Return the [x, y] coordinate for the center point of the cell that contains the specified text.  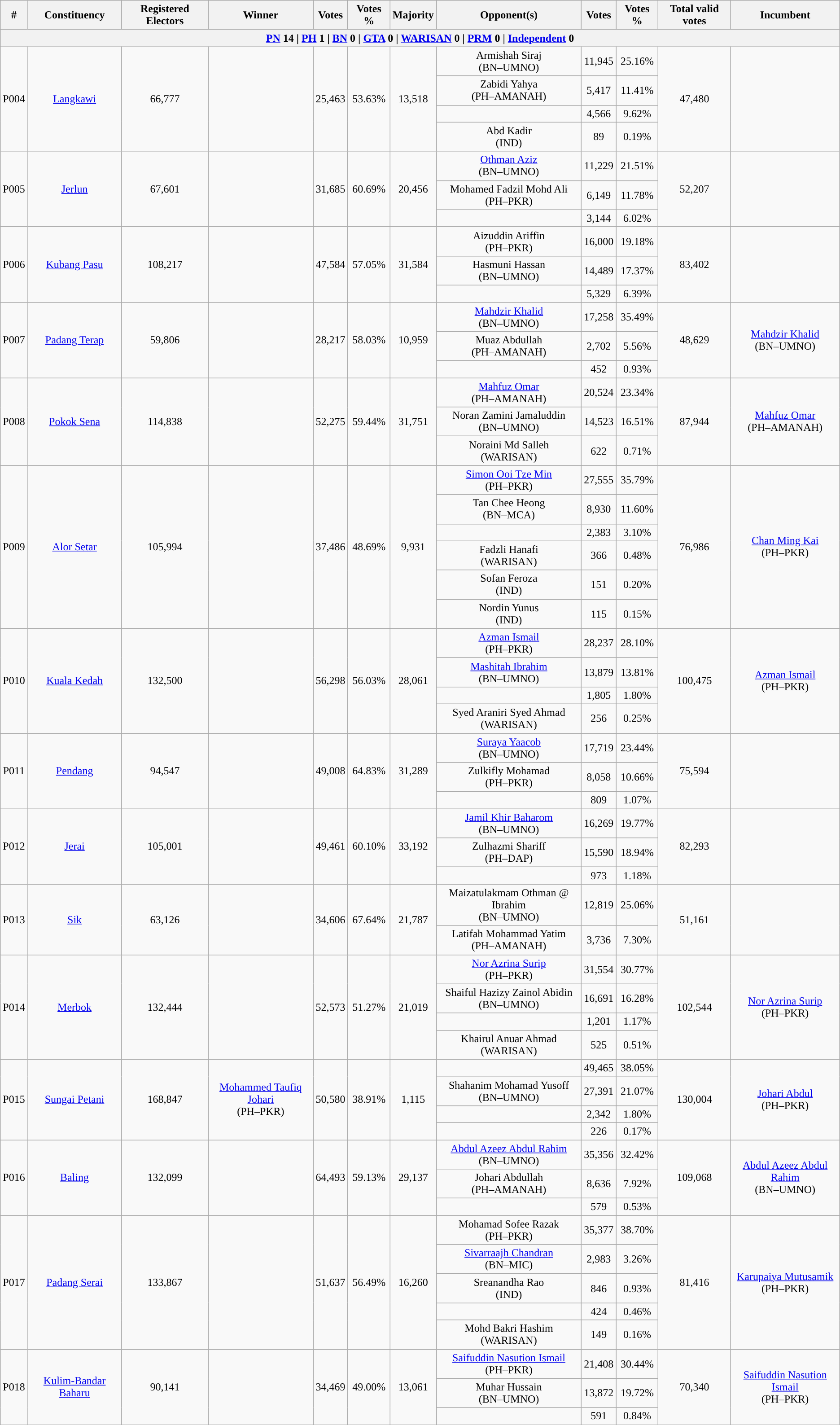
Mohammed Taufiq Johari(PH–PKR) [261, 1100]
50,580 [330, 1100]
47,584 [330, 264]
11,229 [599, 166]
63,126 [165, 919]
10.66% [637, 777]
226 [599, 1131]
P004 [14, 99]
Suraya Yaacob(BN–UMNO) [509, 748]
1,115 [413, 1100]
18.94% [637, 853]
52,275 [330, 422]
Sik [74, 919]
13,518 [413, 99]
56.03% [369, 680]
108,217 [165, 264]
P015 [14, 1100]
31,751 [413, 422]
7.92% [637, 1184]
132,500 [165, 680]
51.27% [369, 1007]
P016 [14, 1178]
591 [599, 1416]
Noraini Md Salleh(WARISAN) [509, 451]
52,573 [330, 1007]
29,137 [413, 1178]
56.49% [369, 1282]
P018 [14, 1387]
5,417 [599, 91]
25,463 [330, 99]
19.18% [637, 241]
Sreanandha Rao(IND) [509, 1288]
Pendang [74, 771]
Tan Chee Heong(BN–MCA) [509, 509]
Noran Zamini Jamaluddin(BN–UMNO) [509, 422]
34,469 [330, 1387]
Syed Araniri Syed Ahmad(WARISAN) [509, 718]
21.07% [637, 1091]
Chan Ming Kai(PH–PKR) [785, 547]
16,000 [599, 241]
P010 [14, 680]
38.70% [637, 1230]
19.72% [637, 1393]
17,719 [599, 748]
28.10% [637, 643]
8,636 [599, 1184]
973 [599, 876]
0.17% [637, 1131]
P008 [14, 422]
Khairul Anuar Ahmad(WARISAN) [509, 1045]
# [14, 15]
Total valid votes [695, 15]
12,819 [599, 905]
31,554 [599, 969]
168,847 [165, 1100]
53.63% [369, 99]
Shaiful Hazizy Zainol Abidin(BN–UMNO) [509, 998]
30.77% [637, 969]
P007 [14, 340]
17.37% [637, 270]
Incumbent [785, 15]
47,480 [695, 99]
5,329 [599, 294]
Majority [413, 15]
31,584 [413, 264]
132,099 [165, 1178]
846 [599, 1288]
Sofan Feroza(IND) [509, 584]
149 [599, 1335]
8,930 [599, 509]
Sivarraajh Chandran(BN–MIC) [509, 1259]
30.44% [637, 1364]
11.41% [637, 91]
48.69% [369, 547]
809 [599, 800]
452 [599, 369]
7.30% [637, 940]
19.77% [637, 823]
Kubang Pasu [74, 264]
51,161 [695, 919]
16,260 [413, 1282]
0.19% [637, 136]
31,685 [330, 189]
PN 14 | PH 1 | BN 0 | GTA 0 | WARISAN 0 | PRM 0 | Independent 0 [420, 38]
579 [599, 1207]
Zulhazmi Shariff(PH–DAP) [509, 853]
130,004 [695, 1100]
Padang Serai [74, 1282]
Mohd Bakri Hashim(WARISAN) [509, 1335]
10,959 [413, 340]
6.02% [637, 218]
81,416 [695, 1282]
Karupaiya Mutusamik(PH–PKR) [785, 1282]
32.42% [637, 1154]
Fadzli Hanafi(WARISAN) [509, 556]
132,444 [165, 1007]
67.64% [369, 919]
25.06% [637, 905]
51,637 [330, 1282]
2,702 [599, 346]
0.53% [637, 1207]
35,356 [599, 1154]
13,061 [413, 1387]
16,691 [599, 998]
38.91% [369, 1100]
1.18% [637, 876]
6.39% [637, 294]
Muaz Abdullah(PH–AMANAH) [509, 346]
Winner [261, 15]
151 [599, 584]
424 [599, 1311]
525 [599, 1045]
60.69% [369, 189]
13,879 [599, 672]
60.10% [369, 846]
115 [599, 614]
31,289 [413, 771]
9,931 [413, 547]
P006 [14, 264]
109,068 [695, 1178]
8,058 [599, 777]
21.51% [637, 166]
0.16% [637, 1335]
Abd Kadir(IND) [509, 136]
Latifah Mohammad Yatim(PH–AMANAH) [509, 940]
21,408 [599, 1364]
16.51% [637, 422]
11.78% [637, 195]
5.56% [637, 346]
2,383 [599, 532]
0.51% [637, 1045]
Johari Abdullah(PH–AMANAH) [509, 1184]
35.49% [637, 317]
2,983 [599, 1259]
0.25% [637, 718]
Mohamad Sofee Razak(PH–PKR) [509, 1230]
3.26% [637, 1259]
13.81% [637, 672]
25.16% [637, 61]
Constituency [74, 15]
66,777 [165, 99]
28,237 [599, 643]
21,019 [413, 1007]
Hasmuni Hassan(BN–UMNO) [509, 270]
Simon Ooi Tze Min(PH–PKR) [509, 480]
Nordin Yunus(IND) [509, 614]
1,201 [599, 1022]
52,207 [695, 189]
0.20% [637, 584]
64,493 [330, 1178]
Langkawi [74, 99]
70,340 [695, 1387]
20,456 [413, 189]
Aizuddin Ariffin(PH–PKR) [509, 241]
0.48% [637, 556]
Padang Terap [74, 340]
23.34% [637, 392]
Zulkifly Mohamad(PH–PKR) [509, 777]
83,402 [695, 264]
20,524 [599, 392]
3.10% [637, 532]
11,945 [599, 61]
38.05% [637, 1068]
105,001 [165, 846]
114,838 [165, 422]
67,601 [165, 189]
Kulim-Bandar Baharu [74, 1387]
4,566 [599, 114]
89 [599, 136]
57.05% [369, 264]
100,475 [695, 680]
90,141 [165, 1387]
105,994 [165, 547]
Shahanim Mohamad Yusoff(BN–UMNO) [509, 1091]
256 [599, 718]
622 [599, 451]
P017 [14, 1282]
48,629 [695, 340]
59.44% [369, 422]
Jerlun [74, 189]
Armishah Siraj(BN–UMNO) [509, 61]
Pokok Sena [74, 422]
Muhar Hussain(BN–UMNO) [509, 1393]
56,298 [330, 680]
Sungai Petani [74, 1100]
27,391 [599, 1091]
21,787 [413, 919]
13,872 [599, 1393]
9.62% [637, 114]
17,258 [599, 317]
Zabidi Yahya(PH–AMANAH) [509, 91]
49,465 [599, 1068]
P014 [14, 1007]
2,342 [599, 1114]
49,461 [330, 846]
3,736 [599, 940]
P012 [14, 846]
33,192 [413, 846]
Mohamed Fadzil Mohd Ali(PH–PKR) [509, 195]
59.13% [369, 1178]
P005 [14, 189]
0.84% [637, 1416]
102,544 [695, 1007]
94,547 [165, 771]
3,144 [599, 218]
75,594 [695, 771]
Johari Abdul(PH–PKR) [785, 1100]
34,606 [330, 919]
0.71% [637, 451]
15,590 [599, 853]
35,377 [599, 1230]
16,269 [599, 823]
1.07% [637, 800]
64.83% [369, 771]
14,523 [599, 422]
6,149 [599, 195]
35.79% [637, 480]
0.15% [637, 614]
11.60% [637, 509]
Jamil Khir Baharom(BN–UMNO) [509, 823]
16.28% [637, 998]
27,555 [599, 480]
49,008 [330, 771]
Othman Aziz(BN–UMNO) [509, 166]
Jerai [74, 846]
28,061 [413, 680]
366 [599, 556]
82,293 [695, 846]
59,806 [165, 340]
Opponent(s) [509, 15]
14,489 [599, 270]
Registered Electors [165, 15]
Kuala Kedah [74, 680]
1,805 [599, 695]
P009 [14, 547]
58.03% [369, 340]
Baling [74, 1178]
Mashitah Ibrahim(BN–UMNO) [509, 672]
P013 [14, 919]
133,867 [165, 1282]
Merbok [74, 1007]
1.17% [637, 1022]
87,944 [695, 422]
23.44% [637, 748]
Alor Setar [74, 547]
76,986 [695, 547]
49.00% [369, 1387]
28,217 [330, 340]
0.46% [637, 1311]
Maizatulakmam Othman @ Ibrahim(BN–UMNO) [509, 905]
P011 [14, 771]
37,486 [330, 547]
